Pinpoint the cell where the given text exists, returning its [X, Y] midpoint coordinate. 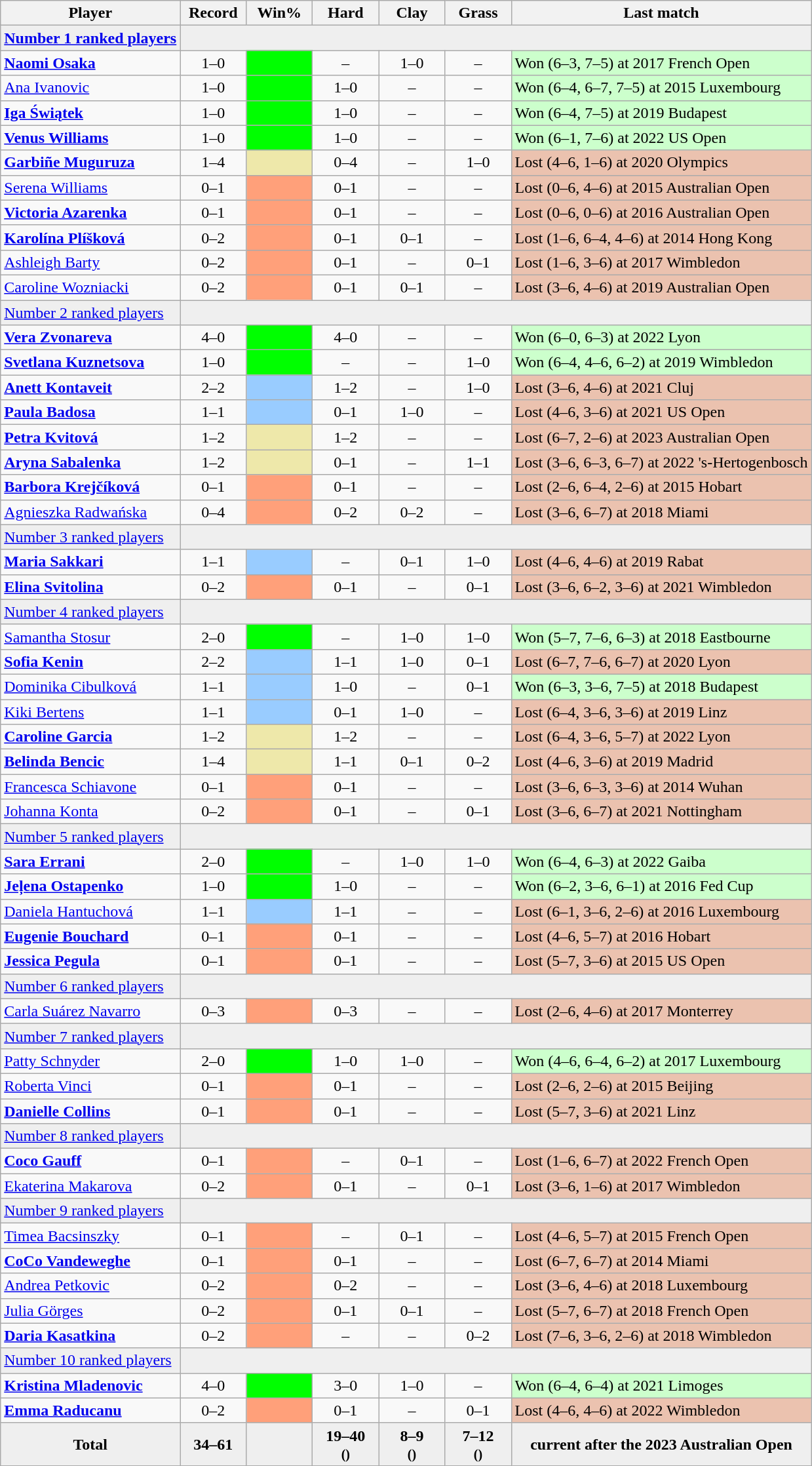
Won (6–2, 3–6, 6–1) at 2016 Fed Cup [661, 886]
Lost (3–6, 1–6) at 2017 Wimbledon [661, 1186]
Won (4–6, 6–4, 6–2) at 2017 Luxembourg [661, 1061]
Won (5–7, 7–6, 6–3) at 2018 Eastbourne [661, 637]
Maria Sakkari [90, 562]
Lost (4–6, 3–6) at 2019 Madrid [661, 762]
Johanna Konta [90, 812]
Lost (3–6, 6–7) at 2021 Nottingham [661, 812]
7–12 () [478, 1444]
Timea Bacsinszky [90, 1236]
Jeļena Ostapenko [90, 886]
Hard [346, 13]
Number 10 ranked players [90, 1360]
Lost (1–6, 6–7) at 2022 French Open [661, 1161]
Belinda Bencic [90, 762]
Lost (0–6, 4–6) at 2015 Australian Open [661, 188]
Lost (7–6, 3–6, 2–6) at 2018 Wimbledon [661, 1336]
Lost (4–6, 5–7) at 2015 French Open [661, 1236]
Lost (6–7, 6–7) at 2014 Miami [661, 1261]
Number 4 ranked players [90, 612]
Coco Gauff [90, 1161]
Daria Kasatkina [90, 1336]
current after the 2023 Australian Open [661, 1444]
Elina Svitolina [90, 587]
Caroline Garcia [90, 737]
Number 8 ranked players [90, 1136]
Patty Schnyder [90, 1061]
Won (6–1, 7–6) at 2022 US Open [661, 138]
Emma Raducanu [90, 1410]
Svetlana Kuznetsova [90, 363]
Total [90, 1444]
Lost (2–6, 2–6) at 2015 Beijing [661, 1086]
Danielle Collins [90, 1111]
Lost (3–6, 6–3, 3–6) at 2014 Wuhan [661, 787]
Ana Ivanovic [90, 88]
Lost (4–6, 5–7) at 2016 Hobart [661, 936]
Sara Errani [90, 862]
Julia Görges [90, 1311]
Record [214, 13]
Lost (4–6, 3–6) at 2021 US Open [661, 412]
Lost (3–6, 6–2, 3–6) at 2021 Wimbledon [661, 587]
Samantha Stosur [90, 637]
Number 9 ranked players [90, 1211]
Ashleigh Barty [90, 262]
Carla Suárez Navarro [90, 1011]
Iga Świątek [90, 113]
Lost (3–6, 4–6) at 2021 Cluj [661, 387]
Number 6 ranked players [90, 986]
Kiki Bertens [90, 711]
Victoria Azarenka [90, 212]
Aryna Sabalenka [90, 462]
Lost (5–7, 6–7) at 2018 French Open [661, 1311]
Lost (3–6, 6–3, 6–7) at 2022 's-Hertogenbosch [661, 462]
Lost (6–7, 2–6) at 2023 Australian Open [661, 437]
Petra Kvitová [90, 437]
Anett Kontaveit [90, 387]
Daniela Hantuchová [90, 911]
Lost (6–1, 3–6, 2–6) at 2016 Luxembourg [661, 911]
Roberta Vinci [90, 1086]
Agnieszka Radwańska [90, 512]
Lost (1–6, 3–6) at 2017 Wimbledon [661, 262]
Win% [279, 13]
Lost (3–6, 4–6) at 2018 Luxembourg [661, 1286]
Won (6–4, 6–7, 7–5) at 2015 Luxembourg [661, 88]
Won (6–0, 6–3) at 2022 Lyon [661, 338]
Lost (2–6, 6–4, 2–6) at 2015 Hobart [661, 487]
34–61 [214, 1444]
Lost (0–6, 0–6) at 2016 Australian Open [661, 212]
Sofia Kenin [90, 662]
8–9 () [412, 1444]
Dominika Cibulková [90, 686]
Francesca Schiavone [90, 787]
Number 7 ranked players [90, 1036]
Number 2 ranked players [90, 313]
Number 3 ranked players [90, 537]
Lost (4–6, 4–6) at 2022 Wimbledon [661, 1410]
Lost (6–4, 3–6, 5–7) at 2022 Lyon [661, 737]
Lost (5–7, 3–6) at 2015 US Open [661, 961]
Number 1 ranked players [90, 38]
Won (6–3, 7–5) at 2017 French Open [661, 63]
Serena Williams [90, 188]
Won (6–3, 3–6, 7–5) at 2018 Budapest [661, 686]
CoCo Vandeweghe [90, 1261]
Karolína Plíšková [90, 237]
Andrea Petkovic [90, 1286]
Naomi Osaka [90, 63]
Lost (2–6, 4–6) at 2017 Monterrey [661, 1011]
Won (6–4, 7–5) at 2019 Budapest [661, 113]
Lost (4–6, 4–6) at 2019 Rabat [661, 562]
Lost (5–7, 3–6) at 2021 Linz [661, 1111]
Vera Zvonareva [90, 338]
Garbiñe Muguruza [90, 163]
Won (6–4, 6–4) at 2021 Limoges [661, 1385]
Jessica Pegula [90, 961]
3–0 [346, 1385]
Grass [478, 13]
Lost (6–4, 3–6, 3–6) at 2019 Linz [661, 711]
Number 5 ranked players [90, 837]
Kristina Mladenovic [90, 1385]
19–40 () [346, 1444]
Won (6–4, 4–6, 6–2) at 2019 Wimbledon [661, 363]
Won (6–4, 6–3) at 2022 Gaiba [661, 862]
Eugenie Bouchard [90, 936]
Ekaterina Makarova [90, 1186]
Lost (6–7, 7–6, 6–7) at 2020 Lyon [661, 662]
Lost (3–6, 4–6) at 2019 Australian Open [661, 287]
Barbora Krejčíková [90, 487]
Paula Badosa [90, 412]
Player [90, 13]
Venus Williams [90, 138]
Last match [661, 13]
Clay [412, 13]
Lost (1–6, 6–4, 4–6) at 2014 Hong Kong [661, 237]
Lost (3–6, 6–7) at 2018 Miami [661, 512]
Lost (4–6, 1–6) at 2020 Olympics [661, 163]
Caroline Wozniacki [90, 287]
